Provide the (X, Y) coordinate of the cell's center where the given text is located.  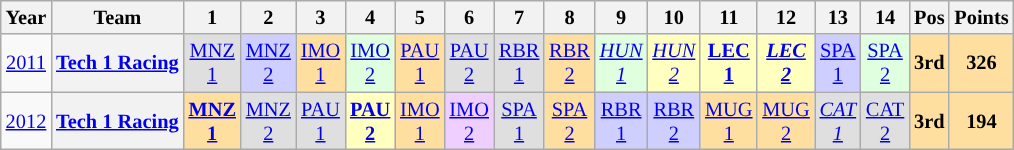
12 (786, 17)
LEC2 (786, 63)
326 (981, 63)
10 (674, 17)
9 (622, 17)
1 (212, 17)
7 (519, 17)
11 (728, 17)
5 (420, 17)
13 (838, 17)
HUN2 (674, 63)
4 (370, 17)
Year (26, 17)
6 (468, 17)
2012 (26, 121)
CAT2 (885, 121)
Points (981, 17)
HUN1 (622, 63)
MUG1 (728, 121)
194 (981, 121)
LEC1 (728, 63)
3 (320, 17)
Pos (929, 17)
8 (569, 17)
14 (885, 17)
2 (268, 17)
CAT1 (838, 121)
2011 (26, 63)
Team (117, 17)
MUG2 (786, 121)
